For the text-containing cell, return its midpoint in [X, Y] coordinate format. 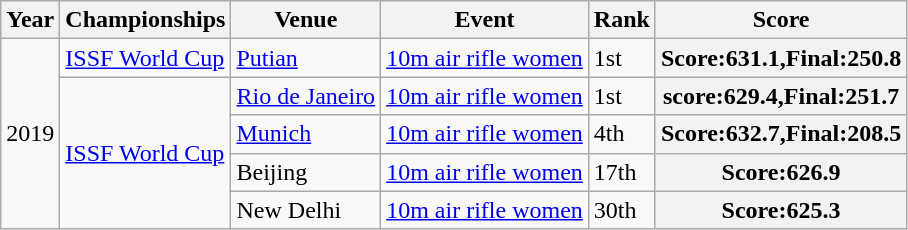
17th [622, 172]
Rank [622, 20]
Venue [306, 20]
Score:632.7,Final:208.5 [780, 134]
2019 [30, 134]
Score [780, 20]
4th [622, 134]
Score:625.3 [780, 210]
Beijing [306, 172]
Munich [306, 134]
30th [622, 210]
Event [485, 20]
Year [30, 20]
Score:631.1,Final:250.8 [780, 58]
score:629.4,Final:251.7 [780, 96]
Putian [306, 58]
New Delhi [306, 210]
Rio de Janeiro [306, 96]
Score:626.9 [780, 172]
Championships [146, 20]
